Identify which cell holds the provided text, then report its [X, Y] central coordinate. 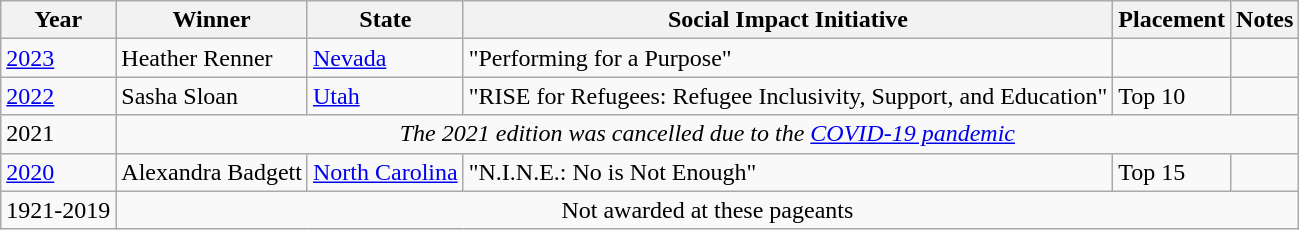
"N.I.N.E.: No is Not Enough" [788, 172]
2022 [58, 96]
North Carolina [385, 172]
Winner [212, 20]
Utah [385, 96]
Top 15 [1172, 172]
Year [58, 20]
2020 [58, 172]
Social Impact Initiative [788, 20]
Not awarded at these pageants [708, 210]
"Performing for a Purpose" [788, 58]
The 2021 edition was cancelled due to the COVID-19 pandemic [708, 134]
2021 [58, 134]
Top 10 [1172, 96]
Heather Renner [212, 58]
"RISE for Refugees: Refugee Inclusivity, Support, and Education" [788, 96]
Sasha Sloan [212, 96]
Notes [1264, 20]
1921-2019 [58, 210]
2023 [58, 58]
State [385, 20]
Placement [1172, 20]
Alexandra Badgett [212, 172]
Nevada [385, 58]
